Pinpoint the cell where the given text exists, returning its [x, y] midpoint coordinate. 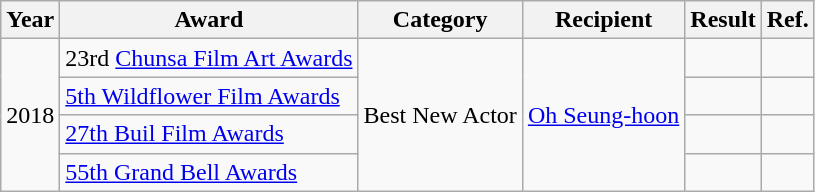
Ref. [788, 20]
55th Grand Bell Awards [209, 172]
Award [209, 20]
5th Wildflower Film Awards [209, 96]
27th Buil Film Awards [209, 134]
Result [723, 20]
2018 [30, 115]
Oh Seung-hoon [603, 115]
Best New Actor [440, 115]
Year [30, 20]
23rd Chunsa Film Art Awards [209, 58]
Recipient [603, 20]
Category [440, 20]
